Return [X, Y] of the center of cell containing provided text 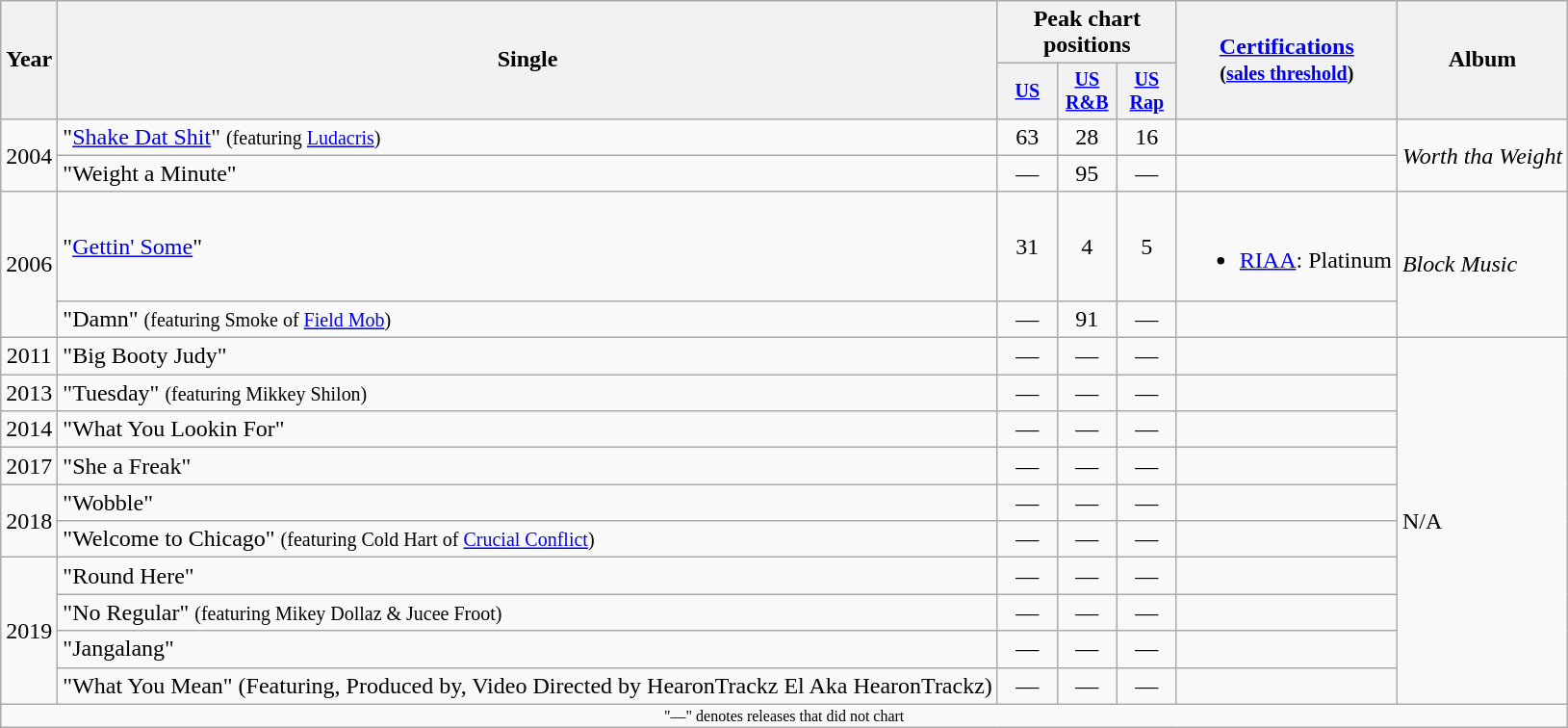
Certifications(sales threshold) [1286, 60]
"Jangalang" [527, 649]
4 [1087, 247]
US Rap [1146, 91]
"Wobble" [527, 503]
2004 [29, 155]
63 [1027, 137]
"Tuesday" (featuring Mikkey Shilon) [527, 393]
US R&B [1087, 91]
5 [1146, 247]
Single [527, 60]
Peak chartpositions [1087, 33]
95 [1087, 173]
RIAA: Platinum [1286, 247]
"Gettin' Some" [527, 247]
"No Regular" (featuring Mikey Dollaz & Jucee Froot) [527, 612]
"She a Freak" [527, 466]
"What You Mean" (Featuring, Produced by, Video Directed by HearonTrackz El Aka HearonTrackz) [527, 686]
Album [1482, 60]
91 [1087, 319]
"Damn" (featuring Smoke of Field Mob) [527, 319]
31 [1027, 247]
N/A [1482, 522]
28 [1087, 137]
2006 [29, 264]
Worth tha Weight [1482, 155]
"What You Lookin For" [527, 429]
Year [29, 60]
"—" denotes releases that did not chart [784, 715]
2014 [29, 429]
"Weight a Minute" [527, 173]
16 [1146, 137]
2013 [29, 393]
"Big Booty Judy" [527, 356]
2011 [29, 356]
Block Music [1482, 264]
"Shake Dat Shit" (featuring Ludacris) [527, 137]
"Round Here" [527, 576]
2018 [29, 521]
US [1027, 91]
2019 [29, 631]
2017 [29, 466]
"Welcome to Chicago" (featuring Cold Hart of Crucial Conflict) [527, 539]
